From the cell containing the given text, extract its center point as (X, Y) coordinate. 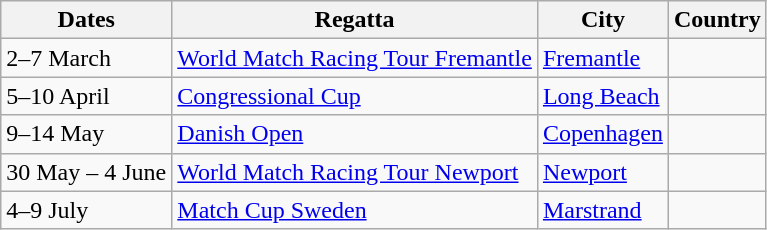
Fremantle (602, 58)
9–14 May (86, 134)
5–10 April (86, 96)
2–7 March (86, 58)
Regatta (355, 20)
Long Beach (602, 96)
Country (717, 20)
Copenhagen (602, 134)
Congressional Cup (355, 96)
Danish Open (355, 134)
Marstrand (602, 210)
30 May – 4 June (86, 172)
4–9 July (86, 210)
World Match Racing Tour Fremantle (355, 58)
Dates (86, 20)
City (602, 20)
Newport (602, 172)
Match Cup Sweden (355, 210)
World Match Racing Tour Newport (355, 172)
